Identify which cell holds the provided text, then report its [x, y] central coordinate. 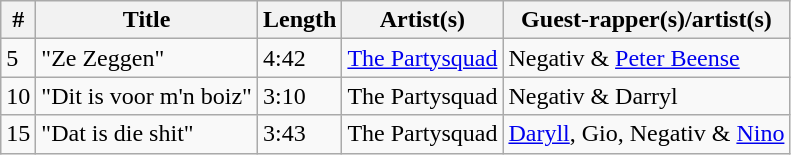
15 [18, 134]
3:43 [299, 134]
"Ze Zeggen" [147, 58]
Artist(s) [422, 20]
5 [18, 58]
10 [18, 96]
3:10 [299, 96]
"Dit is voor m'n boiz" [147, 96]
Daryll, Gio, Negativ & Nino [646, 134]
Guest-rapper(s)/artist(s) [646, 20]
Negativ & Darryl [646, 96]
Negativ & Peter Beense [646, 58]
4:42 [299, 58]
# [18, 20]
Title [147, 20]
"Dat is die shit" [147, 134]
Length [299, 20]
